Return [X, Y] of the center of cell containing provided text 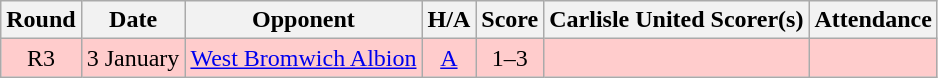
Opponent [304, 20]
Carlisle United Scorer(s) [676, 20]
3 January [133, 58]
Round [41, 20]
R3 [41, 58]
A [449, 58]
Date [133, 20]
H/A [449, 20]
West Bromwich Albion [304, 58]
Attendance [873, 20]
Score [510, 20]
1–3 [510, 58]
